Detect which cell encompasses the target text, then output its (X, Y) center coordinate. 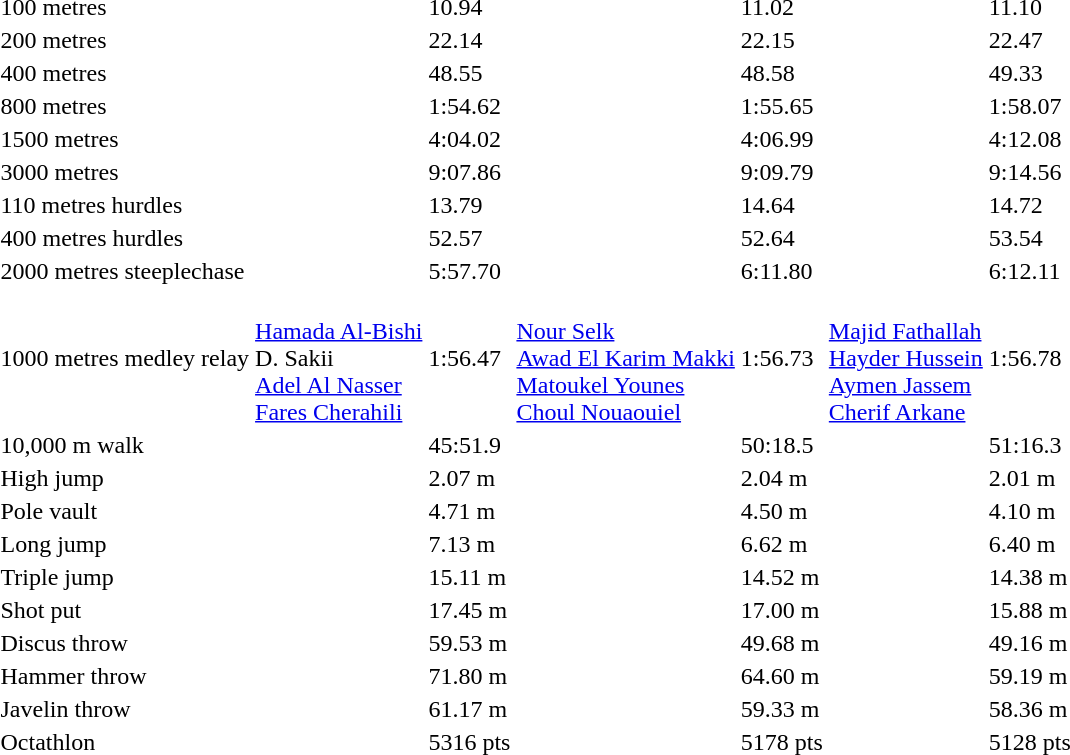
14.52 m (782, 577)
Majid FathallahHayder HusseinAymen JassemCherif Arkane (906, 358)
14.64 (782, 205)
13.79 (470, 205)
7.13 m (470, 544)
4.71 m (470, 511)
4:04.02 (470, 139)
22.15 (782, 40)
45:51.9 (470, 445)
1:56.73 (782, 358)
17.45 m (470, 610)
71.80 m (470, 676)
59.53 m (470, 643)
64.60 m (782, 676)
61.17 m (470, 709)
Nour SelkAwad El Karim MakkiMatoukel YounesChoul Nouaouiel (626, 358)
9:09.79 (782, 172)
5:57.70 (470, 271)
15.11 m (470, 577)
2.04 m (782, 478)
1:54.62 (470, 106)
52.57 (470, 238)
50:18.5 (782, 445)
6.62 m (782, 544)
22.14 (470, 40)
49.68 m (782, 643)
4:06.99 (782, 139)
48.58 (782, 73)
Hamada Al-BishiD. SakiiAdel Al NasserFares Cherahili (339, 358)
6:11.80 (782, 271)
1:56.47 (470, 358)
52.64 (782, 238)
1:55.65 (782, 106)
9:07.86 (470, 172)
4.50 m (782, 511)
2.07 m (470, 478)
17.00 m (782, 610)
59.33 m (782, 709)
48.55 (470, 73)
